Pinpoint the cell where the given text exists, returning its (X, Y) midpoint coordinate. 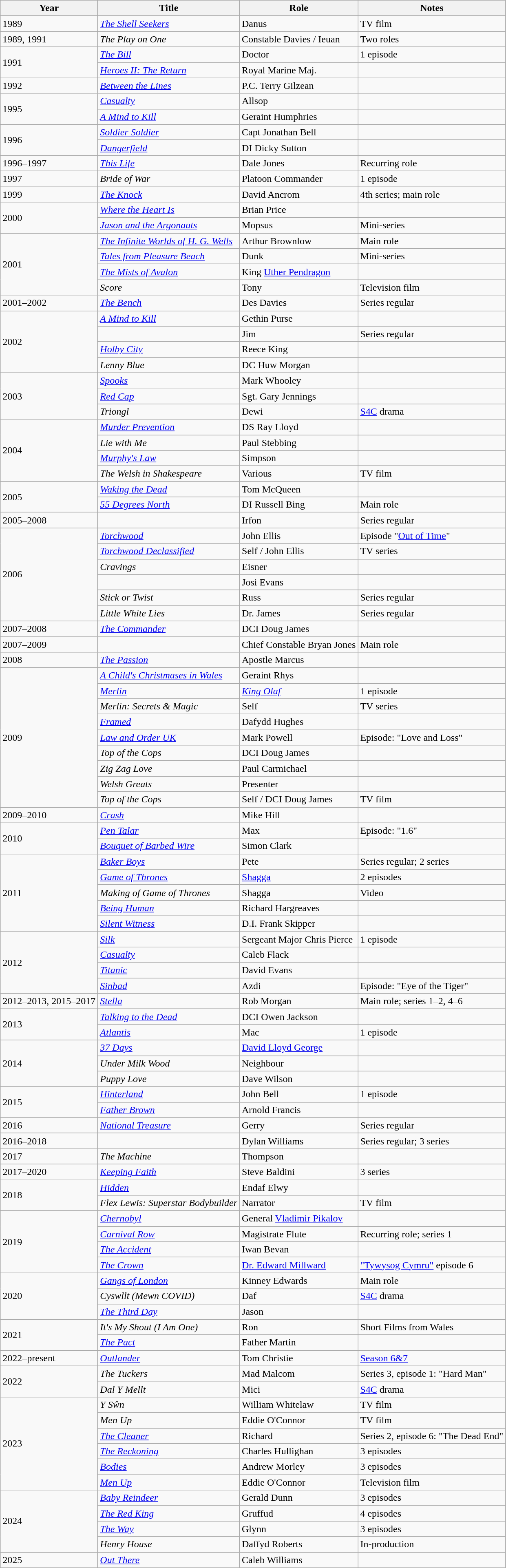
Dr. Edward Millward (299, 1265)
Magistrate Flute (299, 1234)
2020 (49, 1296)
Arnold Francis (299, 1110)
David Evans (299, 970)
Where the Heart Is (169, 210)
Dewi (299, 411)
Richard (299, 1435)
The Shell Seekers (169, 24)
Russ (299, 598)
Constable Davies / Ieuan (299, 39)
Glynn (299, 1529)
Danus (299, 24)
Narrator (299, 1203)
Season 6&7 (432, 1358)
Under Milk Wood (169, 1063)
Geraint Humphries (299, 117)
Gerald Dunn (299, 1498)
2002 (49, 342)
David Ancrom (299, 194)
The Pact (169, 1343)
Geraint Rhys (299, 675)
2017–2020 (49, 1172)
2001 (49, 264)
Zig Zag Love (169, 769)
DI Dicky Sutton (299, 148)
Dunk (299, 256)
The Welsh in Shakespeare (169, 474)
Series regular; 2 series (432, 861)
2019 (49, 1242)
Episode: "Eye of the Tiger" (432, 986)
Dylan Williams (299, 1141)
2014 (49, 1063)
1989, 1991 (49, 39)
Irfon (299, 520)
Flex Lewis: Superstar Bodybuilder (169, 1203)
2022–present (49, 1358)
Gangs of London (169, 1281)
Two roles (432, 39)
Steve Baldini (299, 1172)
P.C. Terry Gilzean (299, 86)
Rob Morgan (299, 1001)
The Reckoning (169, 1451)
Mike Hill (299, 815)
Reece King (299, 349)
Atlantis (169, 1032)
The Play on One (169, 39)
Andrew Morley (299, 1467)
Carnival Row (169, 1234)
Dafydd Hughes (299, 722)
Silent Witness (169, 923)
2017 (49, 1156)
2006 (49, 574)
2012 (49, 962)
The Tuckers (169, 1374)
Bodies (169, 1467)
Royal Marine Maj. (299, 70)
37 Days (169, 1048)
Murder Prevention (169, 427)
Out There (169, 1560)
The Commander (169, 629)
2016 (49, 1125)
Pen Talar (169, 830)
Year (49, 8)
Spooks (169, 380)
1996–1997 (49, 163)
Puppy Love (169, 1079)
Eisner (299, 567)
Mark Whooley (299, 380)
Self / DCI Doug James (299, 799)
John Ellis (299, 536)
2015 (49, 1102)
Ron (299, 1327)
Charles Hullighan (299, 1451)
Tony (299, 287)
Paul Stebbing (299, 442)
Outlander (169, 1358)
David Lloyd George (299, 1048)
Series 3, episode 1: "Hard Man" (432, 1374)
Keeping Faith (169, 1172)
Jason (299, 1312)
2025 (49, 1560)
National Treasure (169, 1125)
2005 (49, 497)
William Whitelaw (299, 1405)
Des Davies (299, 303)
Presenter (299, 784)
Dale Jones (299, 163)
The Knock (169, 194)
2022 (49, 1381)
Red Cap (169, 396)
2018 (49, 1195)
Jim (299, 334)
Dr. James (299, 613)
1992 (49, 86)
DS Ray Lloyd (299, 427)
2005–2008 (49, 520)
The Machine (169, 1156)
DC Huw Morgan (299, 365)
The Mists of Avalon (169, 272)
4th series; main role (432, 194)
1999 (49, 194)
The Bill (169, 55)
Dave Wilson (299, 1079)
Being Human (169, 908)
2009 (49, 737)
Triongl (169, 411)
This Life (169, 163)
In-production (432, 1544)
Daf (299, 1296)
Gethin Purse (299, 318)
2003 (49, 396)
Various (299, 474)
The Way (169, 1529)
The Third Day (169, 1312)
Bouquet of Barbed Wire (169, 846)
2012–2013, 2015–2017 (49, 1001)
Video (432, 892)
4 episodes (432, 1513)
Episode: "Love and Loss" (432, 738)
2000 (49, 218)
Gruffud (299, 1513)
Recurring role; series 1 (432, 1234)
The Cleaner (169, 1435)
Max (299, 830)
Merlin (169, 691)
Holby City (169, 349)
Kinney Edwards (299, 1281)
Waking the Dead (169, 489)
Mad Malcom (299, 1374)
Hinterland (169, 1094)
55 Degrees North (169, 505)
DI Russell Bing (299, 505)
Endaf Elwy (299, 1188)
Torchwood (169, 536)
Soldier Soldier (169, 132)
Little White Lies (169, 613)
Mopsus (299, 225)
2016–2018 (49, 1141)
Tales from Pleasure Beach (169, 256)
1996 (49, 140)
Jason and the Argonauts (169, 225)
Heroes II: The Return (169, 70)
Notes (432, 8)
1989 (49, 24)
2007–2009 (49, 644)
Mark Powell (299, 738)
Daffyd Roberts (299, 1544)
2021 (49, 1335)
"Tywysog Cymru" episode 6 (432, 1265)
The Red King (169, 1513)
Chief Constable Bryan Jones (299, 644)
Welsh Greats (169, 784)
The Accident (169, 1250)
Iwan Bevan (299, 1250)
It's My Shout (I Am One) (169, 1327)
Allsop (299, 101)
Torchwood Declassified (169, 551)
Score (169, 287)
Between the Lines (169, 86)
Role (299, 8)
2009–2010 (49, 815)
Hidden (169, 1188)
King Uther Pendragon (299, 272)
2007–2008 (49, 629)
2010 (49, 838)
Mici (299, 1389)
Paul Carmichael (299, 769)
Self (299, 707)
The Passion (169, 660)
2011 (49, 892)
Crash (169, 815)
Lie with Me (169, 442)
Stick or Twist (169, 598)
Titanic (169, 970)
Series regular; 3 series (432, 1141)
Baby Reindeer (169, 1498)
Tom Christie (299, 1358)
The Crown (169, 1265)
Capt Jonathan Bell (299, 132)
Josi Evans (299, 582)
The Bench (169, 303)
The Infinite Worlds of H. G. Wells (169, 241)
2024 (49, 1521)
King Olaf (299, 691)
Baker Boys (169, 861)
Sinbad (169, 986)
Brian Price (299, 210)
Cyswllt (Mewn COVID) (169, 1296)
Pete (299, 861)
Father Brown (169, 1110)
Tom McQueen (299, 489)
Platoon Commander (299, 179)
3 series (432, 1172)
Apostle Marcus (299, 660)
Lenny Blue (169, 365)
Making of Game of Thrones (169, 892)
D.I. Frank Skipper (299, 923)
Caleb Flack (299, 955)
Gerry (299, 1125)
Simpson (299, 458)
Bride of War (169, 179)
Henry House (169, 1544)
Episode "Out of Time" (432, 536)
Title (169, 8)
Azdi (299, 986)
Sgt. Gary Jennings (299, 396)
Main role; series 1–2, 4–6 (432, 1001)
John Bell (299, 1094)
1995 (49, 109)
2013 (49, 1025)
Framed (169, 722)
2023 (49, 1443)
Episode: "1.6" (432, 830)
Dal Y Mellt (169, 1389)
Series 2, episode 6: "The Dead End" (432, 1435)
1997 (49, 179)
DCI Owen Jackson (299, 1017)
Richard Hargreaves (299, 908)
Law and Order UK (169, 738)
2008 (49, 660)
1991 (49, 62)
2004 (49, 450)
2001–2002 (49, 303)
Recurring role (432, 163)
Doctor (299, 55)
Game of Thrones (169, 877)
Arthur Brownlow (299, 241)
Chernobyl (169, 1219)
Cravings (169, 567)
Sergeant Major Chris Pierce (299, 939)
Stella (169, 1001)
Father Martin (299, 1343)
A Child's Christmases in Wales (169, 675)
2 episodes (432, 877)
Thompson (299, 1156)
Self / John Ellis (299, 551)
Neighbour (299, 1063)
Short Films from Wales (432, 1327)
Simon Clark (299, 846)
Murphy's Law (169, 458)
Dangerfield (169, 148)
Talking to the Dead (169, 1017)
Y Sŵn (169, 1405)
Mac (299, 1032)
General Vladimir Pikalov (299, 1219)
Merlin: Secrets & Magic (169, 707)
Caleb Williams (299, 1560)
Silk (169, 939)
